Detect which cell encompasses the target text, then output its (x, y) center coordinate. 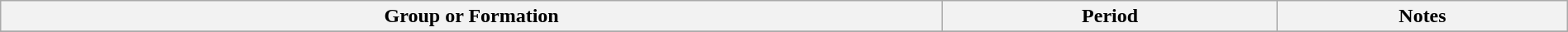
Period (1110, 16)
Notes (1422, 16)
Group or Formation (471, 16)
